Extract the [X, Y] coordinate from the center of the cell holding the provided text.  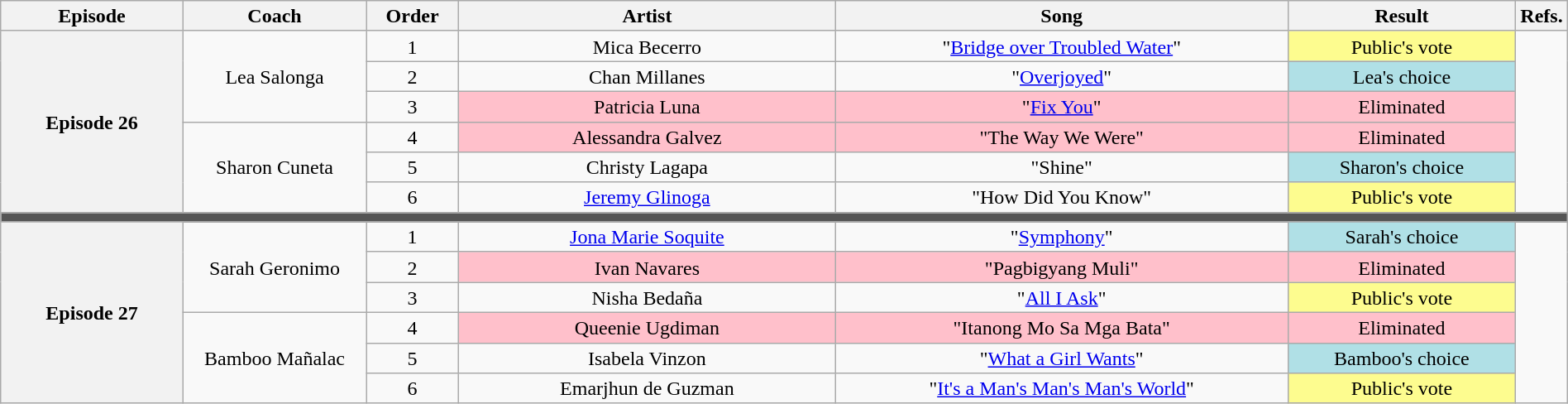
"Symphony" [1062, 237]
Lea's choice [1402, 76]
Coach [275, 17]
Nisha Bedaña [647, 298]
Christy Lagapa [647, 167]
Jeremy Glinoga [647, 197]
"All I Ask" [1062, 298]
Sarah's choice [1402, 237]
"Pagbigyang Muli" [1062, 267]
Sharon Cuneta [275, 167]
Song [1062, 17]
Queenie Ugdiman [647, 328]
Mica Becerro [647, 46]
Sarah Geronimo [275, 267]
Episode 26 [93, 121]
Patricia Luna [647, 106]
Episode 27 [93, 313]
"Itanong Mo Sa Mga Bata" [1062, 328]
"The Way We Were" [1062, 137]
Result [1402, 17]
"How Did You Know" [1062, 197]
"Bridge over Troubled Water" [1062, 46]
Emarjhun de Guzman [647, 389]
Order [413, 17]
Ivan Navares [647, 267]
Sharon's choice [1402, 167]
Alessandra Galvez [647, 137]
Isabela Vinzon [647, 358]
Chan Millanes [647, 76]
Bamboo's choice [1402, 358]
Lea Salonga [275, 76]
"What a Girl Wants" [1062, 358]
Episode [93, 17]
"Fix You" [1062, 106]
Jona Marie Soquite [647, 237]
"Shine" [1062, 167]
Artist [647, 17]
Refs. [1542, 17]
Bamboo Mañalac [275, 358]
"Overjoyed" [1062, 76]
"It's a Man's Man's Man's World" [1062, 389]
